Extract the [X, Y] coordinate from the center of the cell holding the provided text.  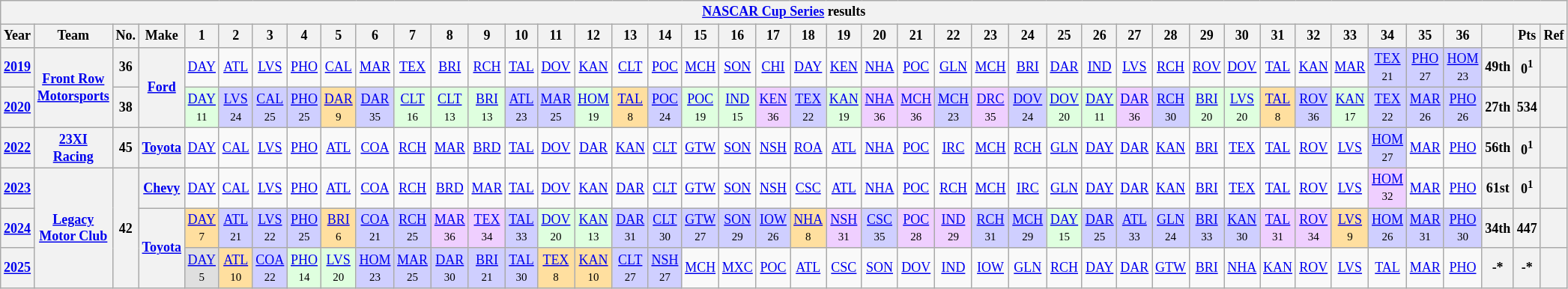
GLN24 [1171, 228]
38 [126, 108]
DOV24 [1028, 108]
27th [1498, 108]
TEX21 [1387, 67]
HOM32 [1387, 188]
Legacy Motor Club [73, 228]
CLT30 [665, 228]
21 [916, 36]
CSC35 [880, 228]
KAN19 [844, 108]
MAR31 [1425, 228]
17 [773, 36]
Year [18, 36]
IOW26 [773, 228]
KAN10 [593, 268]
2023 [18, 188]
CLT13 [449, 108]
IND29 [954, 228]
18 [808, 36]
34 [1387, 36]
2 [235, 36]
23XI Racing [73, 147]
PHO26 [1462, 108]
31 [1278, 36]
NHA36 [880, 108]
MXC [737, 268]
13 [630, 36]
33 [1350, 36]
27 [1134, 36]
49th [1498, 67]
1 [202, 36]
CHI [773, 67]
ATL33 [1134, 228]
RCH25 [413, 228]
45 [126, 147]
BRI20 [1206, 108]
ATL21 [235, 228]
MAR36 [449, 228]
BRI6 [339, 228]
PHO14 [304, 268]
DAR36 [1134, 108]
2019 [18, 67]
34th [1498, 228]
TEX8 [556, 268]
2025 [18, 268]
7 [413, 36]
4 [304, 36]
ROV34 [1313, 228]
POC19 [700, 108]
HOM19 [593, 108]
PHO30 [1462, 228]
COA21 [375, 228]
35 [1425, 36]
25 [1065, 36]
20 [880, 36]
534 [1527, 108]
32 [1313, 36]
Front Row Motorsports [73, 87]
MCH29 [1028, 228]
KAN13 [593, 228]
19 [844, 36]
CLT16 [413, 108]
DAR9 [339, 108]
IND15 [737, 108]
11 [556, 36]
23 [990, 36]
RCH31 [990, 228]
BRI13 [487, 108]
KEN [844, 67]
LVS9 [1350, 228]
Ref [1554, 36]
BRI33 [1206, 228]
HOM26 [1387, 228]
Chevy [162, 188]
DAR31 [630, 228]
DAY5 [202, 268]
GTW27 [700, 228]
29 [1206, 36]
14 [665, 36]
RCH30 [1171, 108]
KEN36 [773, 108]
TAL31 [1278, 228]
ATL10 [235, 268]
22 [954, 36]
DAR30 [449, 268]
POC28 [916, 228]
2020 [18, 108]
447 [1527, 228]
MCH23 [954, 108]
ATL23 [521, 108]
26 [1100, 36]
Pts [1527, 36]
ROA [808, 147]
Make [162, 36]
KAN17 [1350, 108]
2022 [18, 147]
24 [1028, 36]
DAR35 [375, 108]
POC24 [665, 108]
30 [1242, 36]
SON29 [737, 228]
TAL33 [521, 228]
12 [593, 36]
10 [521, 36]
3 [270, 36]
LVS22 [270, 228]
IOW [990, 268]
61st [1498, 188]
NSH31 [844, 228]
NASCAR Cup Series results [784, 12]
LVS24 [235, 108]
DAY7 [202, 228]
CAL25 [270, 108]
15 [700, 36]
KAN30 [1242, 228]
Team [73, 36]
DAY15 [1065, 228]
MCH36 [916, 108]
HOM27 [1387, 147]
TEX34 [487, 228]
2024 [18, 228]
MAR26 [1425, 108]
28 [1171, 36]
PHO27 [1425, 67]
DAR25 [1100, 228]
9 [487, 36]
5 [339, 36]
ROV36 [1313, 108]
No. [126, 36]
BRI21 [487, 268]
56th [1498, 147]
6 [375, 36]
DRC35 [990, 108]
16 [737, 36]
42 [126, 228]
CLT27 [630, 268]
TAL30 [521, 268]
8 [449, 36]
NHA8 [808, 228]
Ford [162, 87]
NSH27 [665, 268]
COA22 [270, 268]
